From the cell containing the given text, extract its center point as (X, Y) coordinate. 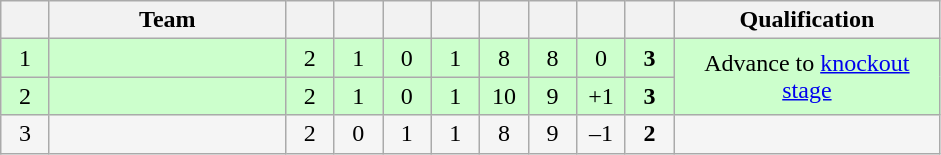
–1 (602, 134)
Advance to knockout stage (807, 77)
+1 (602, 96)
Team (167, 20)
Qualification (807, 20)
10 (504, 96)
